For the text-containing cell, return its midpoint in [x, y] coordinate format. 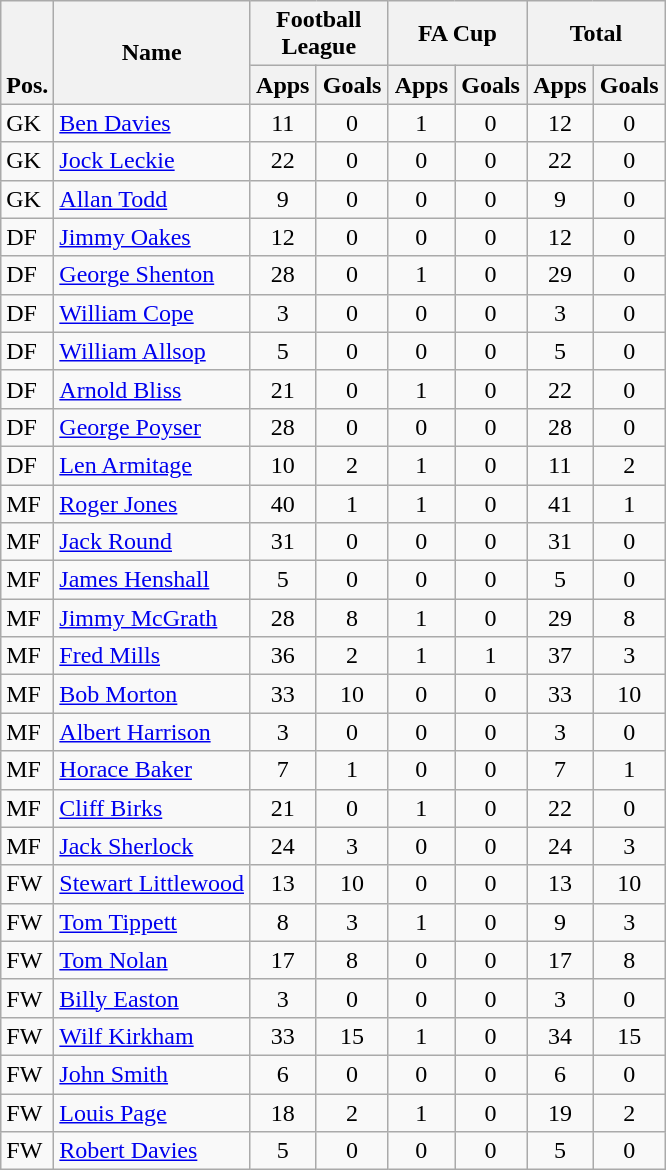
Football League [320, 34]
Bob Morton [152, 694]
Jimmy McGrath [152, 618]
Ben Davies [152, 123]
Jimmy Oakes [152, 237]
William Allsop [152, 351]
41 [560, 503]
Allan Todd [152, 199]
William Cope [152, 313]
34 [560, 1036]
Cliff Birks [152, 808]
Horace Baker [152, 770]
Tom Nolan [152, 960]
Robert Davies [152, 1151]
James Henshall [152, 580]
Jack Round [152, 542]
36 [284, 656]
Tom Tippett [152, 922]
Pos. [28, 52]
18 [284, 1113]
Louis Page [152, 1113]
Wilf Kirkham [152, 1036]
Jock Leckie [152, 161]
Len Armitage [152, 465]
Fred Mills [152, 656]
Roger Jones [152, 503]
George Poyser [152, 427]
George Shenton [152, 275]
19 [560, 1113]
Stewart Littlewood [152, 884]
37 [560, 656]
Name [152, 52]
Arnold Bliss [152, 389]
Albert Harrison [152, 732]
Billy Easton [152, 998]
John Smith [152, 1074]
40 [284, 503]
FA Cup [458, 34]
Total [596, 34]
Jack Sherlock [152, 846]
